Capture the cell that displays the provided text and extract its [x, y] central coordinate. 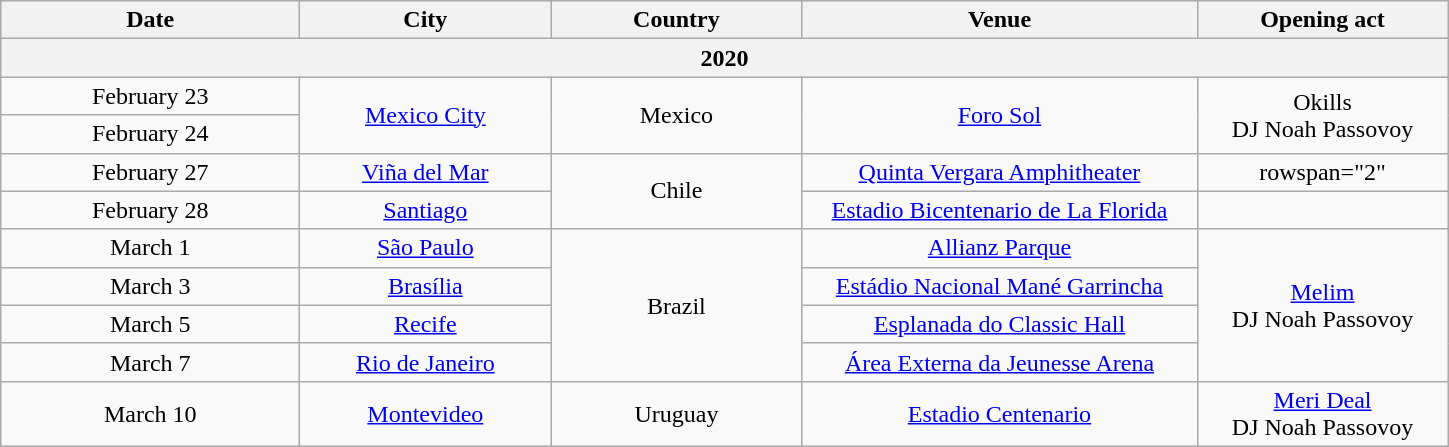
Montevideo [426, 414]
Mexico City [426, 115]
Meri DealDJ Noah Passovoy [1322, 414]
Brasília [426, 286]
February 27 [150, 172]
2020 [724, 58]
Rio de Janeiro [426, 362]
Uruguay [676, 414]
Mexico [676, 115]
Date [150, 20]
Estadio Centenario [1000, 414]
March 7 [150, 362]
Viña del Mar [426, 172]
March 5 [150, 324]
Quinta Vergara Amphitheater [1000, 172]
City [426, 20]
MelimDJ Noah Passovoy [1322, 305]
Área Externa da Jeunesse Arena [1000, 362]
Country [676, 20]
February 24 [150, 134]
Foro Sol [1000, 115]
rowspan="2" [1322, 172]
Opening act [1322, 20]
Recife [426, 324]
Allianz Parque [1000, 248]
Santiago [426, 210]
OkillsDJ Noah Passovoy [1322, 115]
Estadio Bicentenario de La Florida [1000, 210]
Venue [1000, 20]
Brazil [676, 305]
Esplanada do Classic Hall [1000, 324]
March 3 [150, 286]
Estádio Nacional Mané Garrincha [1000, 286]
March 1 [150, 248]
March 10 [150, 414]
February 23 [150, 96]
Chile [676, 191]
February 28 [150, 210]
São Paulo [426, 248]
